Extract the [x, y] coordinate from the center of the cell holding the provided text.  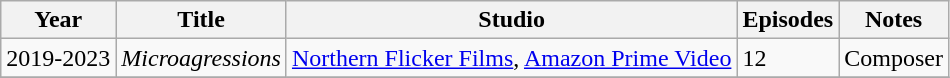
Studio [511, 20]
2019-2023 [58, 58]
Composer [894, 58]
Northern Flicker Films, Amazon Prime Video [511, 58]
Notes [894, 20]
Microagressions [202, 58]
12 [788, 58]
Year [58, 20]
Episodes [788, 20]
Title [202, 20]
